Find where the given text appears and provide that cell's center as [x, y] coordinate. 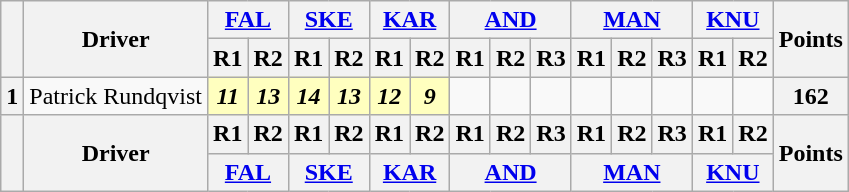
14 [308, 96]
11 [228, 96]
12 [389, 96]
162 [810, 96]
1 [12, 96]
9 [430, 96]
Patrick Rundqvist [116, 96]
